Locate the cell with the specified text and output its (X, Y) center coordinate. 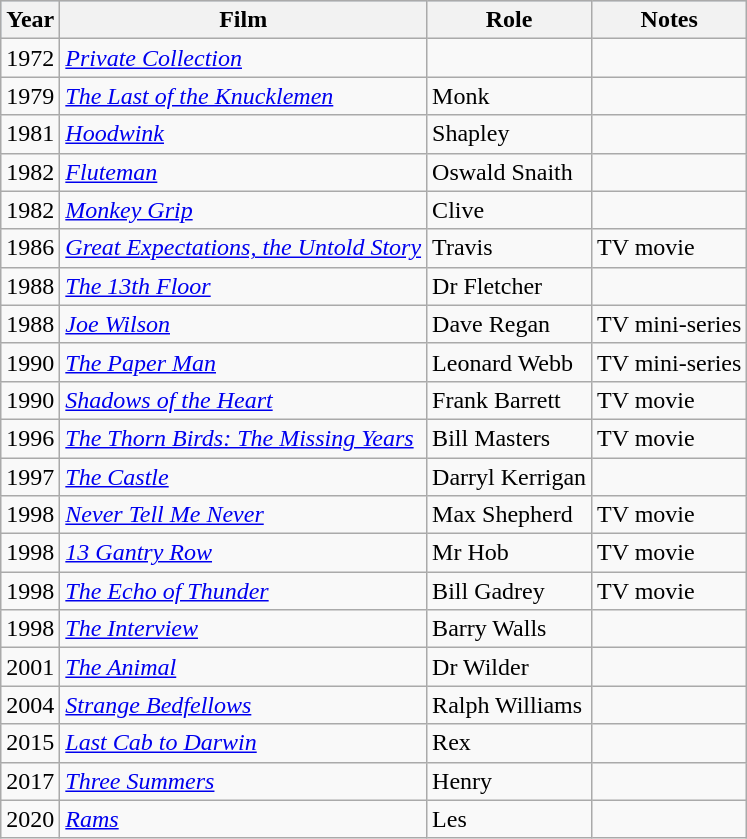
Bill Gadrey (510, 591)
Film (244, 20)
The Last of the Knucklemen (244, 96)
Oswald Snaith (510, 172)
1996 (30, 438)
Dr Fletcher (510, 286)
Barry Walls (510, 629)
2001 (30, 667)
1979 (30, 96)
The Thorn Birds: The Missing Years (244, 438)
Three Summers (244, 781)
Private Collection (244, 58)
Dave Regan (510, 324)
Darryl Kerrigan (510, 477)
Clive (510, 210)
1981 (30, 134)
Monk (510, 96)
The Paper Man (244, 362)
1972 (30, 58)
Hoodwink (244, 134)
The Interview (244, 629)
Shadows of the Heart (244, 400)
Joe Wilson (244, 324)
Travis (510, 248)
1997 (30, 477)
Fluteman (244, 172)
Last Cab to Darwin (244, 743)
2015 (30, 743)
Leonard Webb (510, 362)
Rex (510, 743)
13 Gantry Row (244, 553)
The 13th Floor (244, 286)
1986 (30, 248)
The Echo of Thunder (244, 591)
Strange Bedfellows (244, 705)
Never Tell Me Never (244, 515)
2020 (30, 819)
The Animal (244, 667)
2017 (30, 781)
Dr Wilder (510, 667)
Monkey Grip (244, 210)
Les (510, 819)
Notes (670, 20)
Great Expectations, the Untold Story (244, 248)
Bill Masters (510, 438)
Shapley (510, 134)
2004 (30, 705)
Rams (244, 819)
Mr Hob (510, 553)
Year (30, 20)
Frank Barrett (510, 400)
The Castle (244, 477)
Ralph Williams (510, 705)
Henry (510, 781)
Max Shepherd (510, 515)
Role (510, 20)
